Return (X, Y) of the center of cell containing provided text 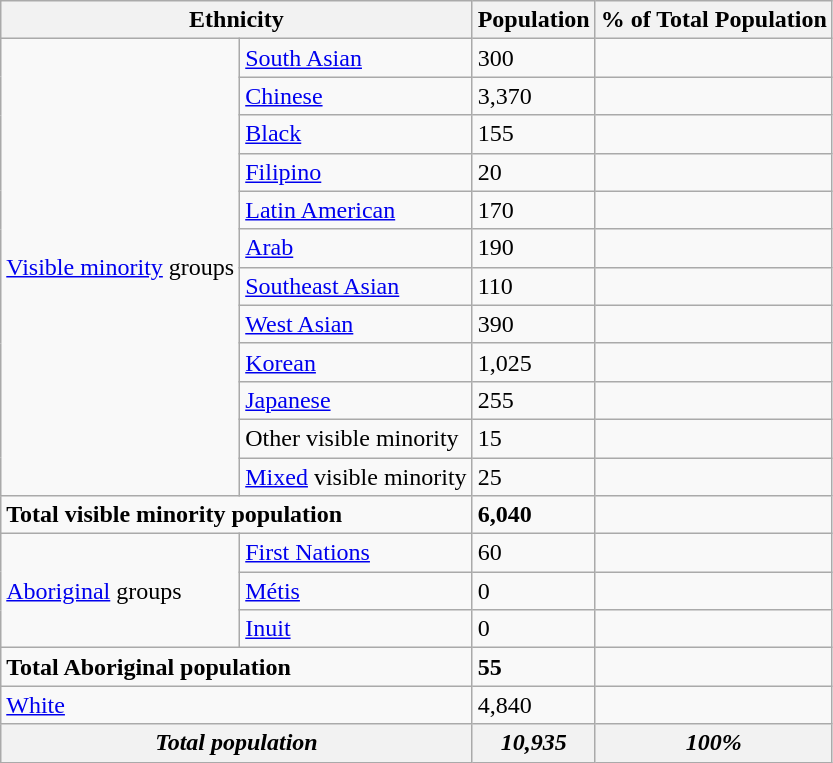
Métis (356, 591)
First Nations (356, 553)
25 (534, 477)
% of Total Population (714, 20)
Aboriginal groups (120, 591)
White (236, 705)
Black (356, 134)
Filipino (356, 172)
Total Aboriginal population (236, 667)
20 (534, 172)
190 (534, 248)
Latin American (356, 210)
255 (534, 400)
Chinese (356, 96)
60 (534, 553)
170 (534, 210)
Korean (356, 362)
Ethnicity (236, 20)
Total population (236, 743)
1,025 (534, 362)
Total visible minority population (236, 515)
South Asian (356, 58)
Japanese (356, 400)
10,935 (534, 743)
110 (534, 286)
Other visible minority (356, 438)
West Asian (356, 324)
390 (534, 324)
4,840 (534, 705)
100% (714, 743)
Population (534, 20)
15 (534, 438)
300 (534, 58)
Inuit (356, 629)
3,370 (534, 96)
6,040 (534, 515)
Mixed visible minority (356, 477)
Visible minority groups (120, 268)
155 (534, 134)
Arab (356, 248)
Southeast Asian (356, 286)
55 (534, 667)
